Return (X, Y) of the center of cell containing provided text 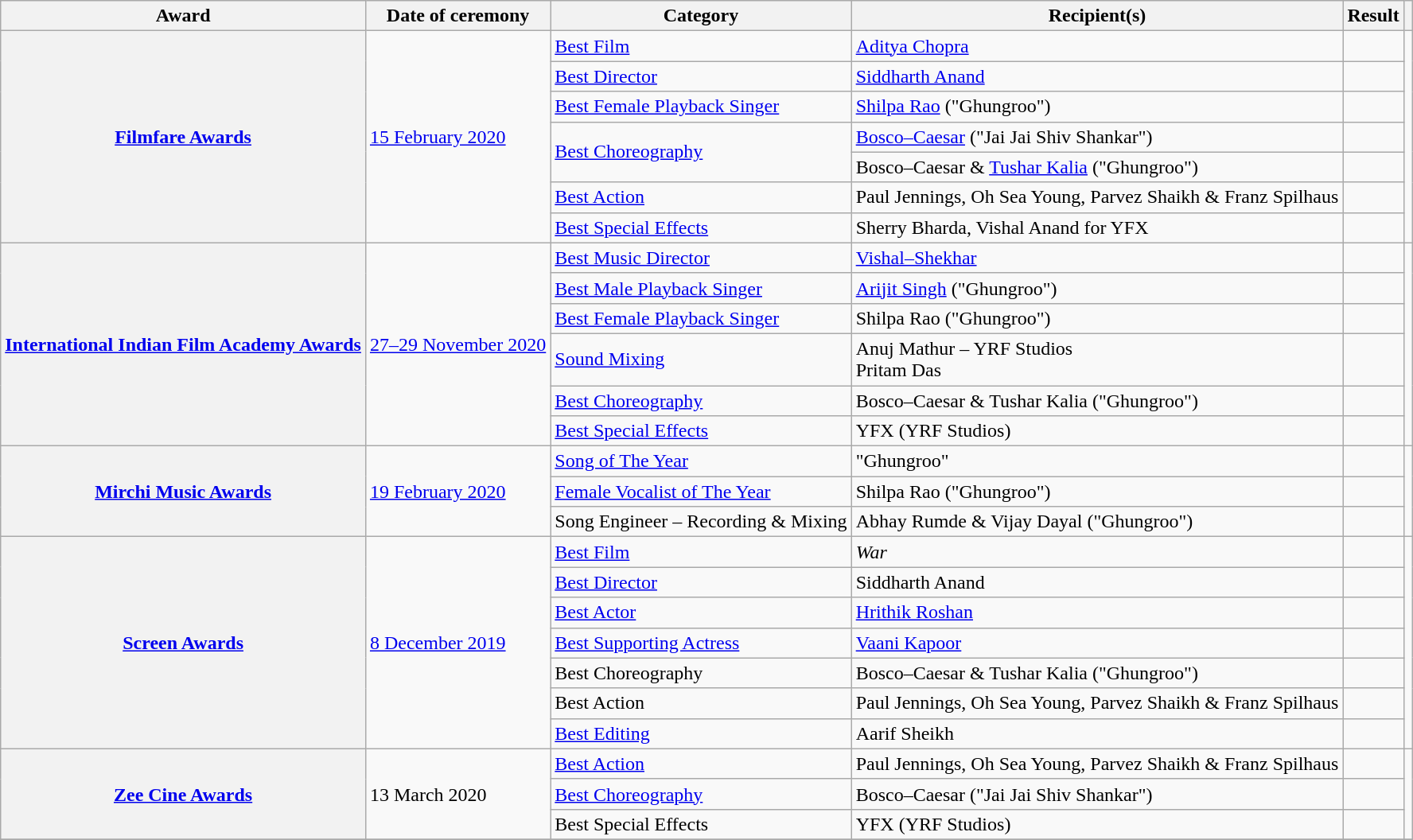
Anuj Mathur – YRF StudiosPritam Das (1097, 360)
Zee Cine Awards (183, 794)
Recipient(s) (1097, 16)
Song of The Year (701, 461)
Result (1373, 16)
Award (183, 16)
War (1097, 552)
Vishal–Shekhar (1097, 258)
27–29 November 2020 (457, 344)
19 February 2020 (457, 492)
Song Engineer – Recording & Mixing (701, 522)
15 February 2020 (457, 137)
Female Vocalist of The Year (701, 492)
"Ghungroo" (1097, 461)
Date of ceremony (457, 16)
13 March 2020 (457, 794)
8 December 2019 (457, 643)
Screen Awards (183, 643)
Category (701, 16)
International Indian Film Academy Awards (183, 344)
Hrithik Roshan (1097, 612)
Best Music Director (701, 258)
Abhay Rumde & Vijay Dayal ("Ghungroo") (1097, 522)
Aditya Chopra (1097, 46)
Mirchi Music Awards (183, 492)
Best Actor (701, 612)
Arijit Singh ("Ghungroo") (1097, 288)
Filmfare Awards (183, 137)
Sherry Bharda, Vishal Anand for YFX (1097, 227)
Vaani Kapoor (1097, 643)
Best Editing (701, 733)
Best Male Playback Singer (701, 288)
Best Supporting Actress (701, 643)
Aarif Sheikh (1097, 733)
Sound Mixing (701, 360)
